Return [X, Y] of the center of cell containing provided text 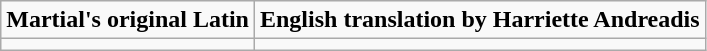
English translation by Harriette Andreadis [480, 20]
Martial's original Latin [128, 20]
